Pinpoint the cell where the given text exists, returning its (x, y) midpoint coordinate. 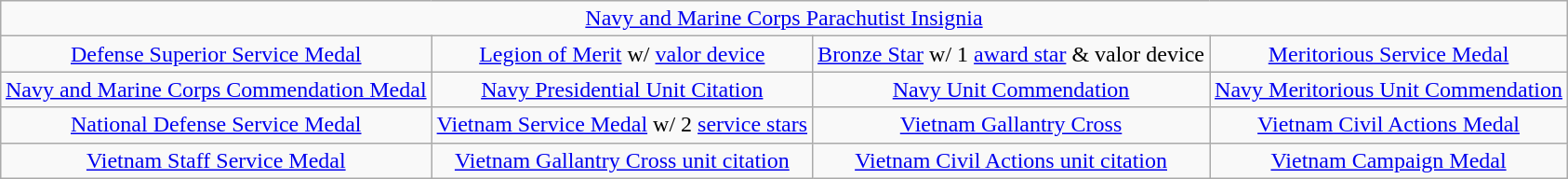
Vietnam Staff Service Medal (216, 160)
Vietnam Civil Actions Medal (1389, 125)
Meritorious Service Medal (1389, 54)
Legion of Merit w/ valor device (622, 54)
National Defense Service Medal (216, 125)
Defense Superior Service Medal (216, 54)
Vietnam Gallantry Cross unit citation (622, 160)
Navy Meritorious Unit Commendation (1389, 89)
Navy and Marine Corps Parachutist Insignia (783, 19)
Vietnam Campaign Medal (1389, 160)
Vietnam Gallantry Cross (1012, 125)
Bronze Star w/ 1 award star & valor device (1012, 54)
Vietnam Service Medal w/ 2 service stars (622, 125)
Navy and Marine Corps Commendation Medal (216, 89)
Navy Unit Commendation (1012, 89)
Navy Presidential Unit Citation (622, 89)
Vietnam Civil Actions unit citation (1012, 160)
